Output the [x, y] coordinate of the center of the cell containing the given text.  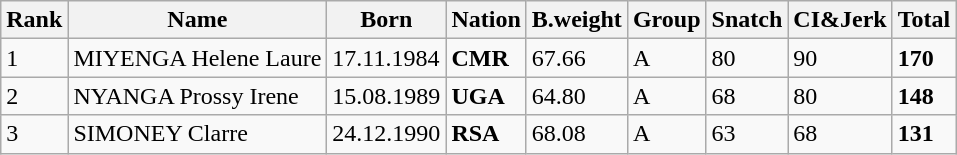
MIYENGA Helene Laure [198, 58]
170 [924, 58]
Born [386, 20]
UGA [486, 96]
1 [34, 58]
90 [840, 58]
15.08.1989 [386, 96]
CMR [486, 58]
64.80 [576, 96]
Group [666, 20]
SIMONEY Clarre [198, 134]
Rank [34, 20]
148 [924, 96]
NYANGA Prossy Irene [198, 96]
RSA [486, 134]
Nation [486, 20]
3 [34, 134]
CI&Jerk [840, 20]
17.11.1984 [386, 58]
Snatch [747, 20]
63 [747, 134]
Name [198, 20]
68.08 [576, 134]
131 [924, 134]
B.weight [576, 20]
Total [924, 20]
67.66 [576, 58]
2 [34, 96]
24.12.1990 [386, 134]
